Return [x, y] of the center of cell containing provided text 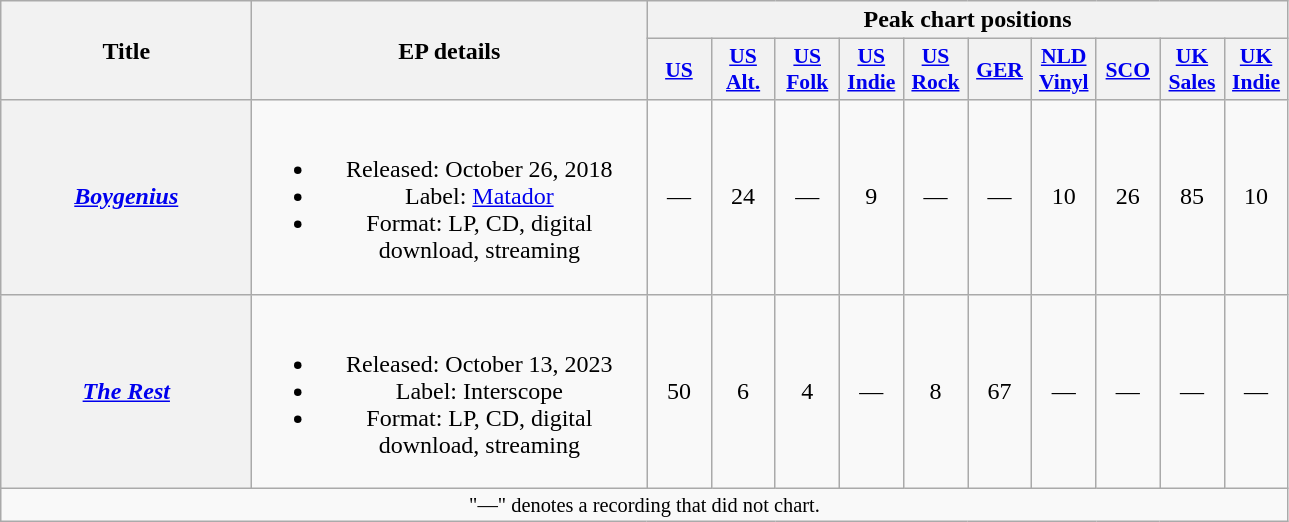
Released: October 13, 2023Label: InterscopeFormat: LP, CD, digital download, streaming [450, 391]
Title [126, 50]
9 [871, 197]
UKSales [1192, 70]
UKIndie [1256, 70]
US [679, 70]
85 [1192, 197]
SCO [1128, 70]
Released: October 26, 2018Label: MatadorFormat: LP, CD, digital download, streaming [450, 197]
26 [1128, 197]
EP details [450, 50]
USFolk [807, 70]
8 [935, 391]
The Rest [126, 391]
Boygenius [126, 197]
GER [1000, 70]
NLDVinyl [1064, 70]
USRock [935, 70]
6 [743, 391]
4 [807, 391]
Peak chart positions [968, 20]
24 [743, 197]
50 [679, 391]
USAlt. [743, 70]
"—" denotes a recording that did not chart. [644, 505]
67 [1000, 391]
USIndie [871, 70]
